Extract the [X, Y] coordinate from the center of the cell holding the provided text.  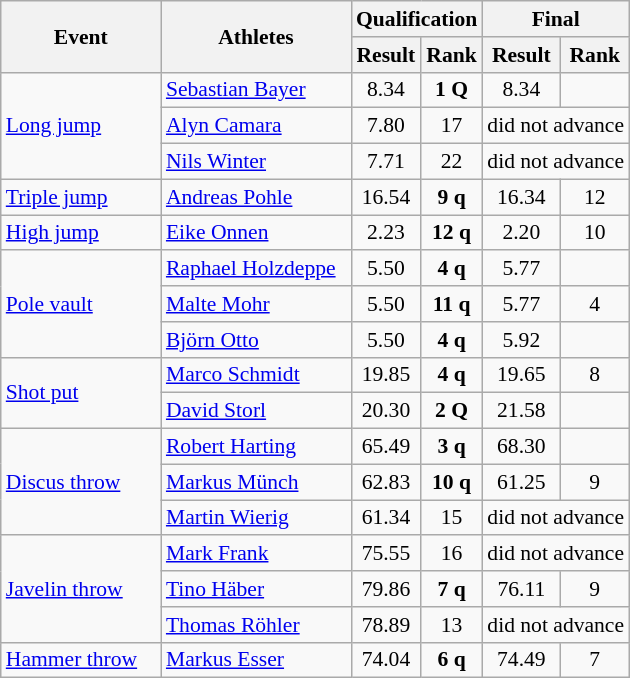
Martin Wierig [256, 518]
62.83 [386, 482]
75.55 [386, 554]
22 [452, 162]
2 Q [452, 411]
21.58 [521, 411]
Sebastian Bayer [256, 90]
15 [452, 518]
17 [452, 126]
74.04 [386, 660]
65.49 [386, 447]
Thomas Röhler [256, 625]
Marco Schmidt [256, 375]
Nils Winter [256, 162]
78.89 [386, 625]
Andreas Pohle [256, 197]
Raphael Holzdeppe [256, 269]
Javelin throw [81, 590]
61.25 [521, 482]
Mark Frank [256, 554]
David Storl [256, 411]
5.92 [521, 340]
Triple jump [81, 197]
10 [594, 233]
Final [556, 19]
3 q [452, 447]
19.65 [521, 375]
Markus Münch [256, 482]
7 [594, 660]
High jump [81, 233]
79.86 [386, 589]
9 q [452, 197]
19.85 [386, 375]
7 q [452, 589]
Alyn Camara [256, 126]
7.80 [386, 126]
Hammer throw [81, 660]
12 q [452, 233]
Discus throw [81, 482]
10 q [452, 482]
74.49 [521, 660]
68.30 [521, 447]
Athletes [256, 36]
Long jump [81, 126]
Markus Esser [256, 660]
Pole vault [81, 304]
2.23 [386, 233]
76.11 [521, 589]
Robert Harting [256, 447]
Eike Onnen [256, 233]
12 [594, 197]
61.34 [386, 518]
7.71 [386, 162]
Event [81, 36]
Malte Mohr [256, 304]
6 q [452, 660]
1 Q [452, 90]
Qualification [416, 19]
20.30 [386, 411]
2.20 [521, 233]
8 [594, 375]
16 [452, 554]
11 q [452, 304]
4 [594, 304]
Shot put [81, 392]
13 [452, 625]
Björn Otto [256, 340]
Tino Häber [256, 589]
16.54 [386, 197]
16.34 [521, 197]
